Identify which cell holds the provided text, then report its (X, Y) central coordinate. 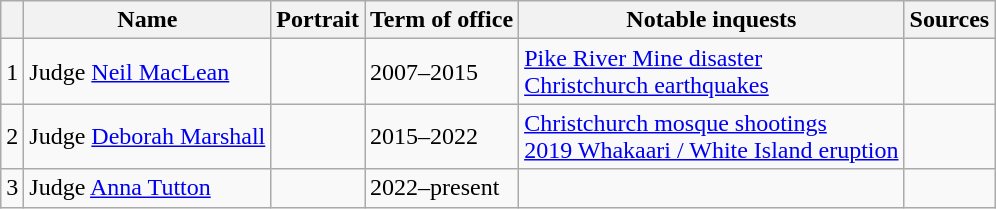
3 (12, 188)
2007–2015 (441, 72)
Judge Anna Tutton (148, 188)
2022–present (441, 188)
Judge Neil MacLean (148, 72)
Christchurch mosque shootings2019 Whakaari / White Island eruption (712, 136)
Name (148, 20)
Notable inquests (712, 20)
2015–2022 (441, 136)
2 (12, 136)
1 (12, 72)
Judge Deborah Marshall (148, 136)
Sources (950, 20)
Pike River Mine disasterChristchurch earthquakes (712, 72)
Term of office (441, 20)
Portrait (318, 20)
